Capture the cell that displays the provided text and extract its [x, y] central coordinate. 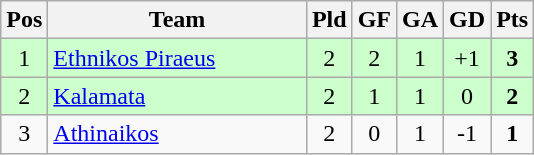
Pos [24, 20]
-1 [468, 134]
GA [420, 20]
+1 [468, 58]
GF [374, 20]
Athinaikos [178, 134]
Pts [512, 20]
GD [468, 20]
Team [178, 20]
Pld [329, 20]
Kalamata [178, 96]
Ethnikos Piraeus [178, 58]
